Identify which cell holds the provided text, then report its [x, y] central coordinate. 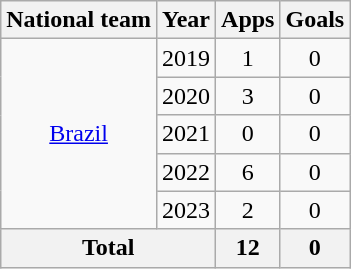
2019 [186, 58]
3 [248, 96]
2023 [186, 210]
Year [186, 20]
2020 [186, 96]
National team [79, 20]
Goals [315, 20]
2 [248, 210]
2022 [186, 172]
Brazil [79, 134]
Total [108, 248]
6 [248, 172]
2021 [186, 134]
1 [248, 58]
12 [248, 248]
Apps [248, 20]
